Pinpoint the cell where the given text exists, returning its (x, y) midpoint coordinate. 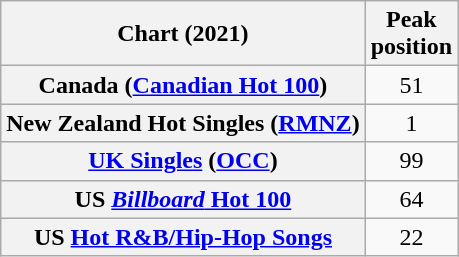
51 (411, 85)
US Billboard Hot 100 (183, 199)
Peak position (411, 34)
UK Singles (OCC) (183, 161)
64 (411, 199)
22 (411, 237)
Chart (2021) (183, 34)
New Zealand Hot Singles (RMNZ) (183, 123)
Canada (Canadian Hot 100) (183, 85)
99 (411, 161)
1 (411, 123)
US Hot R&B/Hip-Hop Songs (183, 237)
